Find where the given text appears and provide that cell's center as [X, Y] coordinate. 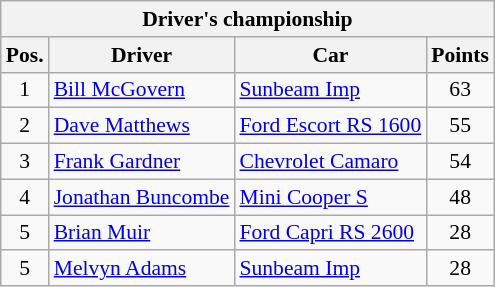
54 [460, 162]
48 [460, 197]
Frank Gardner [142, 162]
Car [330, 55]
Ford Escort RS 1600 [330, 126]
Pos. [25, 55]
Brian Muir [142, 233]
Bill McGovern [142, 90]
2 [25, 126]
Driver's championship [248, 19]
Driver [142, 55]
Jonathan Buncombe [142, 197]
Ford Capri RS 2600 [330, 233]
55 [460, 126]
4 [25, 197]
Dave Matthews [142, 126]
Points [460, 55]
Mini Cooper S [330, 197]
Chevrolet Camaro [330, 162]
1 [25, 90]
Melvyn Adams [142, 269]
3 [25, 162]
63 [460, 90]
